Provide the [X, Y] coordinate of the cell's center where the given text is located.  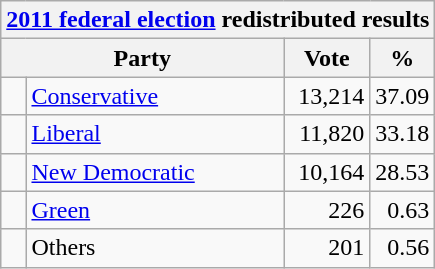
13,214 [327, 96]
Vote [327, 58]
201 [327, 248]
28.53 [402, 172]
37.09 [402, 96]
10,164 [327, 172]
New Democratic [155, 172]
2011 federal election redistributed results [218, 20]
Green [155, 210]
Liberal [155, 134]
Party [142, 58]
Others [155, 248]
33.18 [402, 134]
% [402, 58]
226 [327, 210]
0.56 [402, 248]
Conservative [155, 96]
0.63 [402, 210]
11,820 [327, 134]
